Detect which cell encompasses the target text, then output its [x, y] center coordinate. 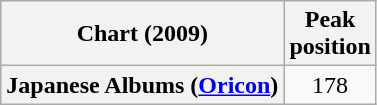
Japanese Albums (Oricon) [142, 85]
Peak position [330, 34]
Chart (2009) [142, 34]
178 [330, 85]
